From the cell containing the given text, extract its center point as (x, y) coordinate. 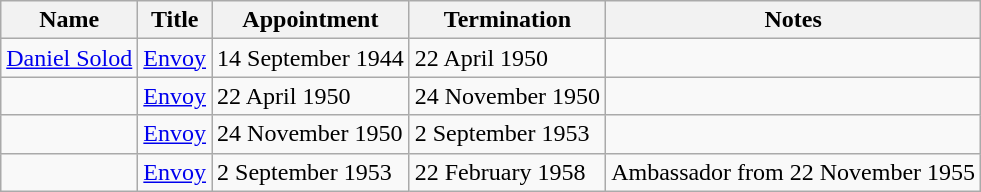
Termination (507, 20)
Appointment (311, 20)
Daniel Solod (70, 58)
Ambassador from 22 November 1955 (794, 172)
Notes (794, 20)
Title (175, 20)
22 February 1958 (507, 172)
Name (70, 20)
14 September 1944 (311, 58)
